For the text-containing cell, return its midpoint in (x, y) coordinate format. 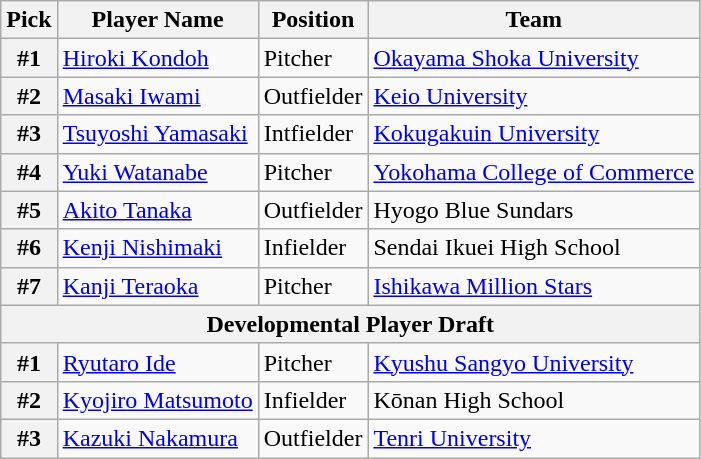
Masaki Iwami (158, 96)
Keio University (534, 96)
#7 (29, 286)
Kyushu Sangyo University (534, 362)
Kenji Nishimaki (158, 248)
Ishikawa Million Stars (534, 286)
Sendai Ikuei High School (534, 248)
Kokugakuin University (534, 134)
Kōnan High School (534, 400)
Team (534, 20)
Tsuyoshi Yamasaki (158, 134)
Pick (29, 20)
Developmental Player Draft (350, 324)
Okayama Shoka University (534, 58)
#4 (29, 172)
#6 (29, 248)
Kyojiro Matsumoto (158, 400)
Position (313, 20)
#5 (29, 210)
Player Name (158, 20)
Intfielder (313, 134)
Akito Tanaka (158, 210)
Kazuki Nakamura (158, 438)
Ryutaro Ide (158, 362)
Yokohama College of Commerce (534, 172)
Kanji Teraoka (158, 286)
Yuki Watanabe (158, 172)
Hiroki Kondoh (158, 58)
Hyogo Blue Sundars (534, 210)
Tenri University (534, 438)
